For the text-containing cell, return its midpoint in [x, y] coordinate format. 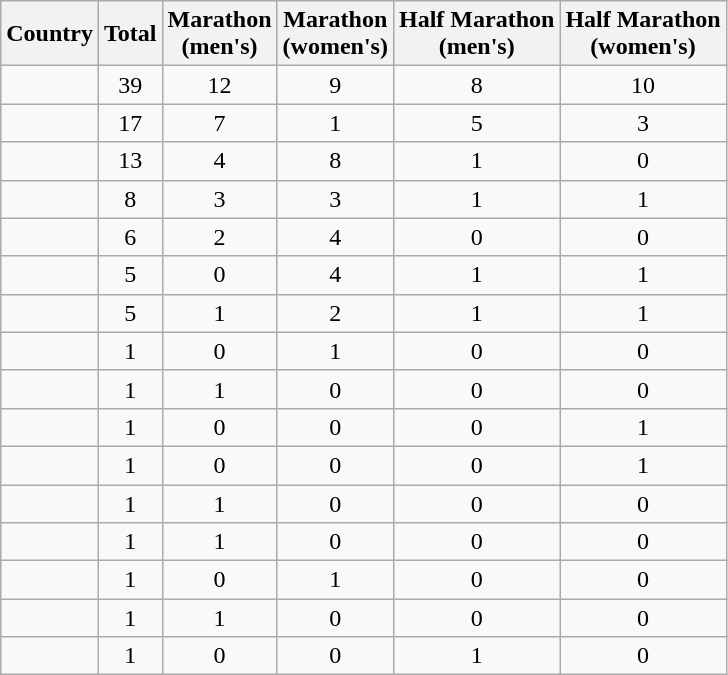
13 [130, 161]
Total [130, 34]
10 [643, 85]
Half Marathon(women's) [643, 34]
17 [130, 123]
7 [220, 123]
Marathon(women's) [335, 34]
9 [335, 85]
Country [50, 34]
12 [220, 85]
6 [130, 237]
Half Marathon(men's) [476, 34]
Marathon(men's) [220, 34]
39 [130, 85]
